Find where the given text appears and provide that cell's center as [x, y] coordinate. 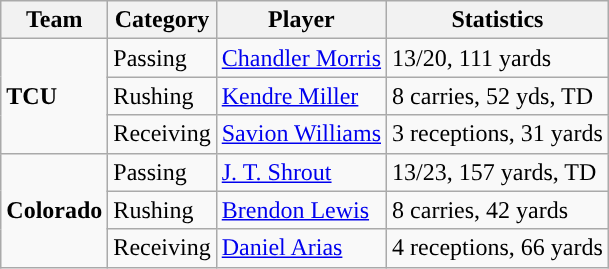
3 receptions, 31 yards [498, 134]
Colorado [54, 210]
Savion Williams [301, 134]
J. T. Shrout [301, 172]
Player [301, 20]
Brendon Lewis [301, 210]
Daniel Arias [301, 248]
Team [54, 20]
Statistics [498, 20]
13/20, 111 yards [498, 58]
4 receptions, 66 yards [498, 248]
8 carries, 52 yds, TD [498, 96]
Category [162, 20]
Kendre Miller [301, 96]
TCU [54, 96]
8 carries, 42 yards [498, 210]
13/23, 157 yards, TD [498, 172]
Chandler Morris [301, 58]
